Return the (x, y) coordinate for the center point of the cell that contains the specified text.  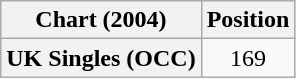
UK Singles (OCC) (101, 58)
Position (248, 20)
Chart (2004) (101, 20)
169 (248, 58)
